Capture the cell that displays the provided text and extract its [x, y] central coordinate. 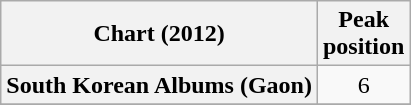
Chart (2012) [160, 34]
6 [363, 85]
Peakposition [363, 34]
South Korean Albums (Gaon) [160, 85]
